Capture the cell that displays the provided text and extract its [X, Y] central coordinate. 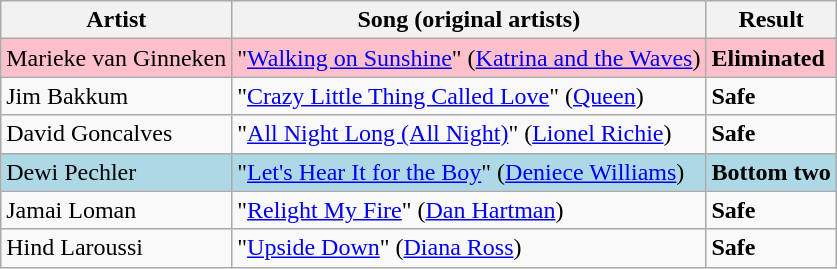
Hind Laroussi [116, 248]
Marieke van Ginneken [116, 58]
Result [771, 20]
"Upside Down" (Diana Ross) [469, 248]
"Relight My Fire" (Dan Hartman) [469, 210]
"All Night Long (All Night)" (Lionel Richie) [469, 134]
Jim Bakkum [116, 96]
"Walking on Sunshine" (Katrina and the Waves) [469, 58]
Bottom two [771, 172]
Eliminated [771, 58]
David Goncalves [116, 134]
Dewi Pechler [116, 172]
Jamai Loman [116, 210]
Artist [116, 20]
"Let's Hear It for the Boy" (Deniece Williams) [469, 172]
"Crazy Little Thing Called Love" (Queen) [469, 96]
Song (original artists) [469, 20]
